Find where the given text appears and provide that cell's center as (X, Y) coordinate. 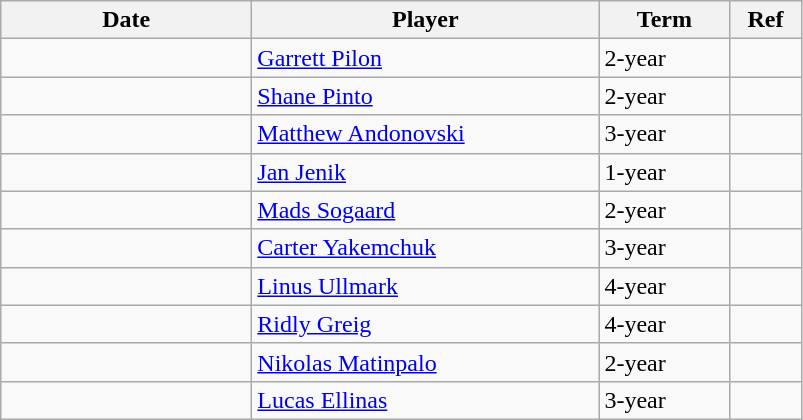
Lucas Ellinas (426, 400)
Garrett Pilon (426, 58)
Shane Pinto (426, 96)
Player (426, 20)
Mads Sogaard (426, 210)
Linus Ullmark (426, 286)
1-year (664, 172)
Ref (766, 20)
Nikolas Matinpalo (426, 362)
Ridly Greig (426, 324)
Carter Yakemchuk (426, 248)
Jan Jenik (426, 172)
Date (126, 20)
Term (664, 20)
Matthew Andonovski (426, 134)
